Search for the cell housing the specified text and yield its [x, y] center coordinate. 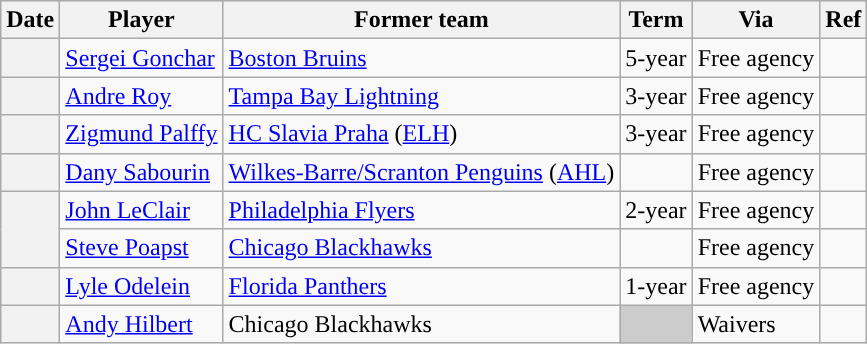
Tampa Bay Lightning [422, 96]
Andre Roy [142, 96]
Former team [422, 20]
Zigmund Palffy [142, 134]
Steve Poapst [142, 248]
John LeClair [142, 210]
Waivers [756, 324]
Term [656, 20]
1-year [656, 286]
Boston Bruins [422, 58]
Philadelphia Flyers [422, 210]
2-year [656, 210]
Ref [844, 20]
Via [756, 20]
Player [142, 20]
Andy Hilbert [142, 324]
Lyle Odelein [142, 286]
Date [30, 20]
Florida Panthers [422, 286]
HC Slavia Praha (ELH) [422, 134]
Dany Sabourin [142, 172]
5-year [656, 58]
Wilkes-Barre/Scranton Penguins (AHL) [422, 172]
Sergei Gonchar [142, 58]
